Locate the cell with the specified text and output its [X, Y] center coordinate. 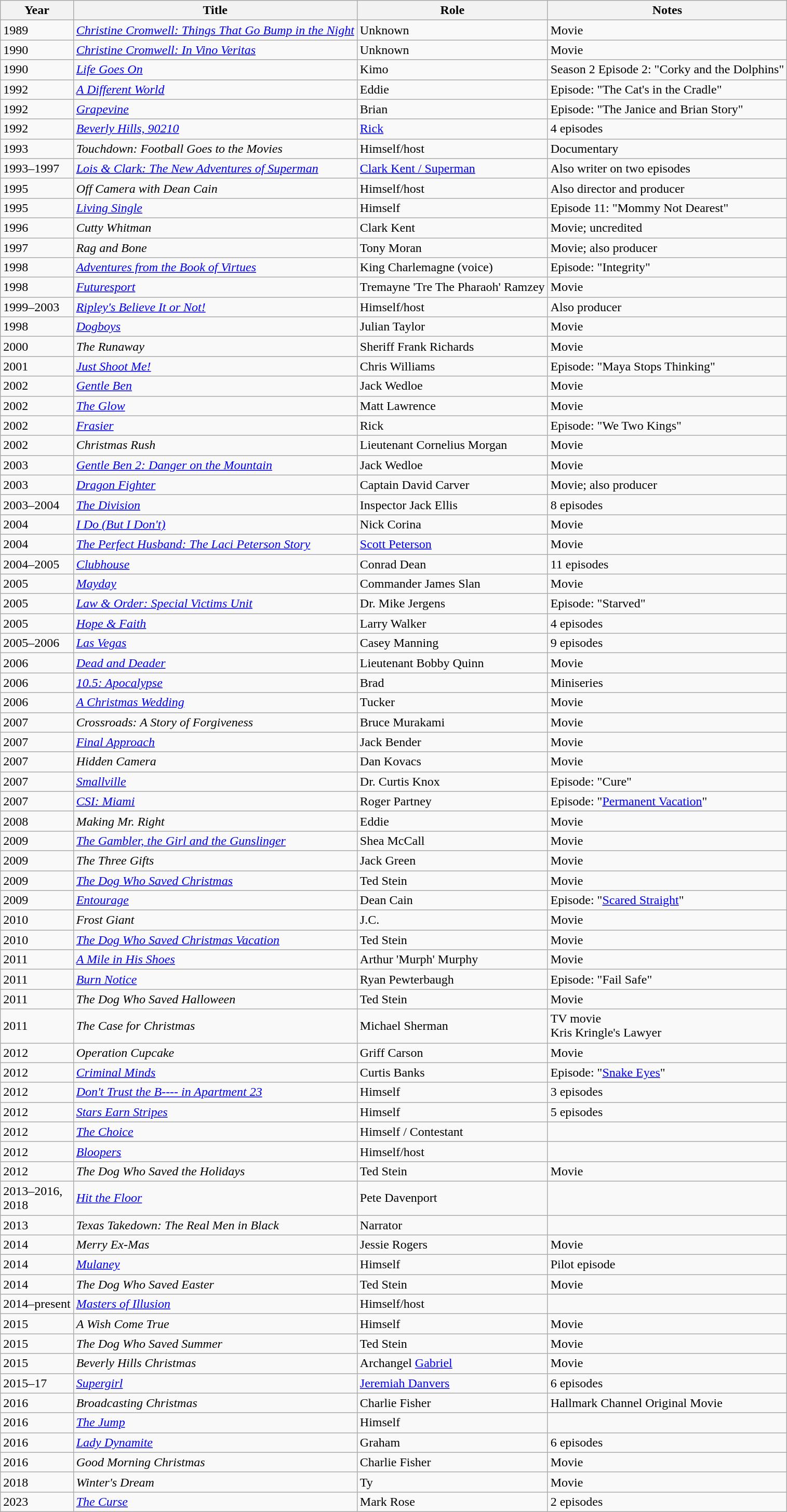
Smallville [215, 781]
Griff Carson [452, 1053]
Gentle Ben 2: Danger on the Mountain [215, 465]
Just Shoot Me! [215, 366]
Christine Cromwell: Things That Go Bump in the Night [215, 30]
2014–present [37, 1304]
Dean Cain [452, 900]
Living Single [215, 208]
Touchdown: Football Goes to the Movies [215, 149]
The Dog Who Saved Christmas [215, 881]
Episode: "The Cat's in the Cradle" [667, 89]
2 episodes [667, 1502]
Hidden Camera [215, 762]
2018 [37, 1482]
2005–2006 [37, 643]
Dr. Curtis Knox [452, 781]
Jack Green [452, 860]
2013 [37, 1225]
Frost Giant [215, 920]
Episode: "Maya Stops Thinking" [667, 366]
The Glow [215, 406]
2008 [37, 821]
Roger Partney [452, 801]
Role [452, 10]
Documentary [667, 149]
Curtis Banks [452, 1072]
Criminal Minds [215, 1072]
Graham [452, 1442]
Brian [452, 109]
Bruce Murakami [452, 722]
Larry Walker [452, 624]
Brad [452, 683]
Archangel Gabriel [452, 1363]
Episode 11: "Mommy Not Dearest" [667, 208]
Episode: "Permanent Vacation" [667, 801]
2023 [37, 1502]
Crossroads: A Story of Forgiveness [215, 722]
The Three Gifts [215, 860]
Lieutenant Bobby Quinn [452, 663]
The Dog Who Saved Halloween [215, 999]
Making Mr. Right [215, 821]
Also director and producer [667, 188]
Casey Manning [452, 643]
Sheriff Frank Richards [452, 347]
Merry Ex-Mas [215, 1245]
Episode: "Fail Safe" [667, 979]
Notes [667, 10]
Stars Earn Stripes [215, 1112]
8 episodes [667, 505]
1993 [37, 149]
Ty [452, 1482]
Also writer on two episodes [667, 168]
The Runaway [215, 347]
Good Morning Christmas [215, 1462]
Tucker [452, 702]
Entourage [215, 900]
1997 [37, 248]
Bloopers [215, 1151]
Grapevine [215, 109]
Scott Peterson [452, 544]
Year [37, 10]
Ryan Pewterbaugh [452, 979]
Lady Dynamite [215, 1442]
The Dog Who Saved the Holidays [215, 1171]
Himself / Contestant [452, 1132]
Clark Kent [452, 228]
Burn Notice [215, 979]
Inspector Jack Ellis [452, 505]
Dogboys [215, 327]
Final Approach [215, 742]
Matt Lawrence [452, 406]
Futuresport [215, 287]
Title [215, 10]
Pete Davenport [452, 1198]
The Curse [215, 1502]
Julian Taylor [452, 327]
Kimo [452, 70]
Movie; uncredited [667, 228]
Episode: "Cure" [667, 781]
Lois & Clark: The New Adventures of Superman [215, 168]
Hope & Faith [215, 624]
Dan Kovacs [452, 762]
Masters of Illusion [215, 1304]
Clubhouse [215, 564]
Commander James Slan [452, 584]
Michael Sherman [452, 1026]
Off Camera with Dean Cain [215, 188]
Episode: "The Janice and Brian Story" [667, 109]
Tony Moran [452, 248]
The Division [215, 505]
A Christmas Wedding [215, 702]
Jeremiah Danvers [452, 1383]
Las Vegas [215, 643]
Jessie Rogers [452, 1245]
Captain David Carver [452, 485]
J.C. [452, 920]
Lieutenant Cornelius Morgan [452, 445]
2000 [37, 347]
Jack Bender [452, 742]
I Do (But I Don't) [215, 524]
Ripley's Believe It or Not! [215, 307]
Clark Kent / Superman [452, 168]
Supergirl [215, 1383]
Conrad Dean [452, 564]
Hit the Floor [215, 1198]
Texas Takedown: The Real Men in Black [215, 1225]
Beverly Hills Christmas [215, 1363]
Adventures from the Book of Virtues [215, 268]
The Perfect Husband: The Laci Peterson Story [215, 544]
11 episodes [667, 564]
The Dog Who Saved Summer [215, 1344]
Gentle Ben [215, 386]
The Choice [215, 1132]
Chris Williams [452, 366]
Shea McCall [452, 841]
Hallmark Channel Original Movie [667, 1403]
Rag and Bone [215, 248]
The Jump [215, 1423]
Pilot episode [667, 1265]
3 episodes [667, 1092]
Dr. Mike Jergens [452, 604]
Tremayne 'Tre The Pharaoh' Ramzey [452, 287]
A Wish Come True [215, 1324]
Mayday [215, 584]
2013–2016,2018 [37, 1198]
The Dog Who Saved Christmas Vacation [215, 940]
1989 [37, 30]
Life Goes On [215, 70]
Episode: "We Two Kings" [667, 426]
Episode: "Snake Eyes" [667, 1072]
1999–2003 [37, 307]
CSI: Miami [215, 801]
Episode: "Starved" [667, 604]
The Gambler, the Girl and the Gunslinger [215, 841]
2001 [37, 366]
2003–2004 [37, 505]
5 episodes [667, 1112]
10.5: Apocalypse [215, 683]
Arthur 'Murph' Murphy [452, 960]
Christine Cromwell: In Vino Veritas [215, 50]
A Different World [215, 89]
Episode: "Scared Straight" [667, 900]
Christmas Rush [215, 445]
Episode: "Integrity" [667, 268]
Mulaney [215, 1265]
Nick Corina [452, 524]
Winter's Dream [215, 1482]
Miniseries [667, 683]
Operation Cupcake [215, 1053]
2015–17 [37, 1383]
Don't Trust the B---- in Apartment 23 [215, 1092]
Dragon Fighter [215, 485]
Law & Order: Special Victims Unit [215, 604]
9 episodes [667, 643]
Narrator [452, 1225]
TV movieKris Kringle's Lawyer [667, 1026]
Dead and Deader [215, 663]
1993–1997 [37, 168]
Also producer [667, 307]
1996 [37, 228]
Frasier [215, 426]
2004–2005 [37, 564]
King Charlemagne (voice) [452, 268]
Broadcasting Christmas [215, 1403]
A Mile in His Shoes [215, 960]
Mark Rose [452, 1502]
The Dog Who Saved Easter [215, 1284]
The Case for Christmas [215, 1026]
Beverly Hills, 90210 [215, 129]
Cutty Whitman [215, 228]
Season 2 Episode 2: "Corky and the Dolphins" [667, 70]
